Return the (X, Y) coordinate for the center point of the cell that contains the specified text.  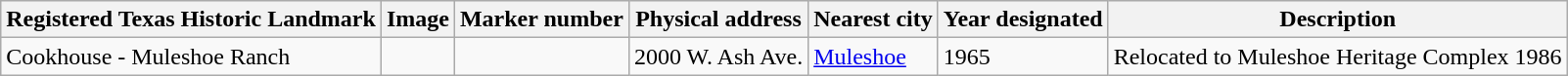
Marker number (541, 19)
Nearest city (873, 19)
Physical address (718, 19)
Muleshoe (873, 57)
Image (417, 19)
Description (1337, 19)
Registered Texas Historic Landmark (192, 19)
Relocated to Muleshoe Heritage Complex 1986 (1337, 57)
1965 (1023, 57)
2000 W. Ash Ave. (718, 57)
Year designated (1023, 19)
Cookhouse - Muleshoe Ranch (192, 57)
